Pinpoint the cell where the given text exists, returning its [x, y] midpoint coordinate. 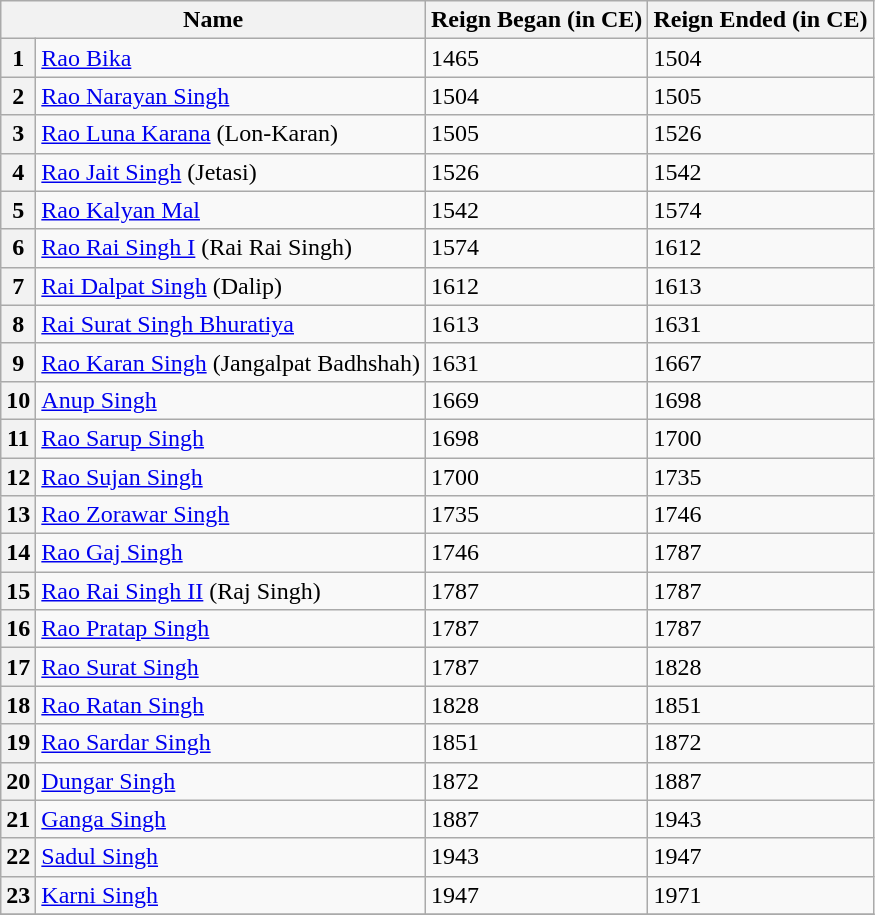
10 [18, 400]
15 [18, 591]
1667 [760, 362]
Rao Rai Singh I (Rai Rai Singh) [231, 248]
Rai Surat Singh Bhuratiya [231, 324]
Rao Luna Karana (Lon-Karan) [231, 134]
6 [18, 248]
3 [18, 134]
13 [18, 515]
17 [18, 667]
16 [18, 629]
23 [18, 895]
Rai Dalpat Singh (Dalip) [231, 286]
Rao Jait Singh (Jetasi) [231, 172]
Rao Ratan Singh [231, 705]
Rao Karan Singh (Jangalpat Badhshah) [231, 362]
Rao Sarup Singh [231, 438]
9 [18, 362]
Rao Pratap Singh [231, 629]
5 [18, 210]
Rao Surat Singh [231, 667]
1 [18, 58]
2 [18, 96]
Rao Narayan Singh [231, 96]
Rao Zorawar Singh [231, 515]
8 [18, 324]
20 [18, 781]
1669 [536, 400]
Rao Sardar Singh [231, 743]
Ganga Singh [231, 819]
12 [18, 477]
Rao Kalyan Mal [231, 210]
22 [18, 857]
7 [18, 286]
Reign Began (in CE) [536, 20]
4 [18, 172]
18 [18, 705]
Karni Singh [231, 895]
19 [18, 743]
1971 [760, 895]
1465 [536, 58]
Rao Gaj Singh [231, 553]
Name [214, 20]
14 [18, 553]
11 [18, 438]
Sadul Singh [231, 857]
Dungar Singh [231, 781]
Reign Ended (in CE) [760, 20]
21 [18, 819]
Anup Singh [231, 400]
Rao Rai Singh II (Raj Singh) [231, 591]
Rao Bika [231, 58]
Rao Sujan Singh [231, 477]
